Locate the cell with the specified text and output its [X, Y] center coordinate. 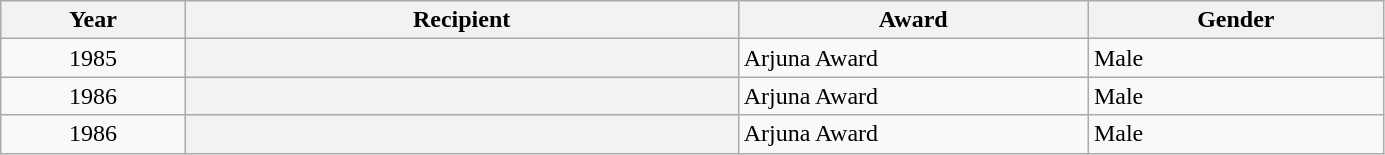
1985 [93, 58]
Gender [1236, 20]
Recipient [462, 20]
Award [913, 20]
Year [93, 20]
